Capture the cell that displays the provided text and extract its (X, Y) central coordinate. 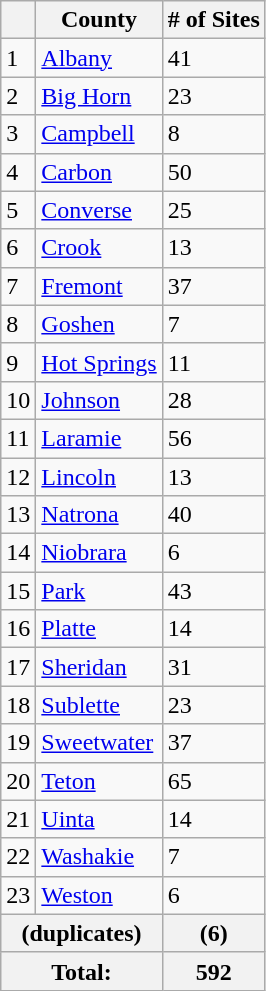
22 (18, 857)
1 (18, 58)
Albany (99, 58)
Campbell (99, 134)
Teton (99, 781)
Crook (99, 248)
Natrona (99, 515)
Fremont (99, 286)
Washakie (99, 857)
Johnson (99, 400)
Total: (82, 971)
Niobrara (99, 553)
4 (18, 172)
Sublette (99, 705)
25 (214, 210)
18 (18, 705)
65 (214, 781)
10 (18, 400)
Weston (99, 895)
50 (214, 172)
592 (214, 971)
Lincoln (99, 477)
# of Sites (214, 20)
Goshen (99, 324)
Big Horn (99, 96)
Carbon (99, 172)
Laramie (99, 438)
Uinta (99, 819)
21 (18, 819)
Sweetwater (99, 743)
Hot Springs (99, 362)
Converse (99, 210)
5 (18, 210)
16 (18, 629)
2 (18, 96)
Park (99, 591)
3 (18, 134)
20 (18, 781)
Platte (99, 629)
County (99, 20)
12 (18, 477)
19 (18, 743)
40 (214, 515)
(6) (214, 933)
9 (18, 362)
Sheridan (99, 667)
(duplicates) (82, 933)
15 (18, 591)
17 (18, 667)
43 (214, 591)
41 (214, 58)
56 (214, 438)
28 (214, 400)
31 (214, 667)
